Extract the [x, y] coordinate from the center of the cell holding the provided text.  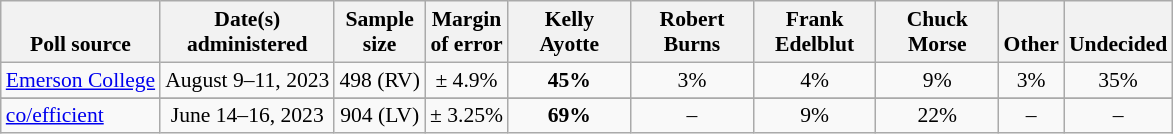
August 9–11, 2023 [247, 80]
± 3.25% [466, 116]
Other [1032, 32]
498 (RV) [380, 80]
Poll source [80, 32]
KellyAyotte [570, 32]
45% [570, 80]
± 4.9% [466, 80]
Samplesize [380, 32]
Date(s)administered [247, 32]
22% [938, 116]
904 (LV) [380, 116]
4% [814, 80]
RobertBurns [692, 32]
35% [1118, 80]
Emerson College [80, 80]
Undecided [1118, 32]
ChuckMorse [938, 32]
co/efficient [80, 116]
FrankEdelblut [814, 32]
Marginof error [466, 32]
June 14–16, 2023 [247, 116]
69% [570, 116]
